Detect which cell encompasses the target text, then output its [X, Y] center coordinate. 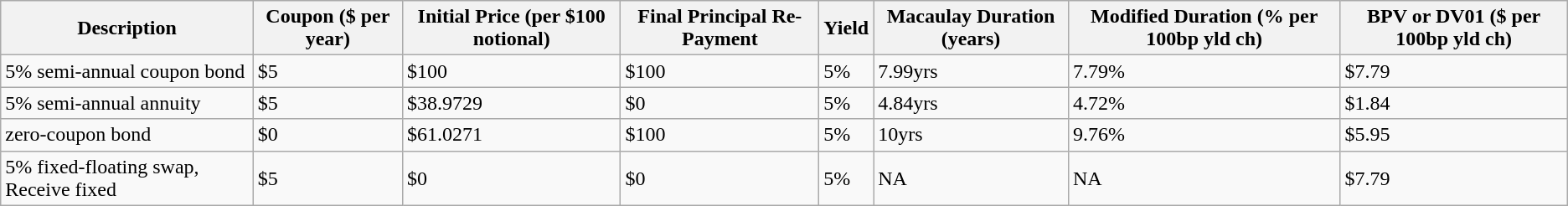
$61.0271 [511, 135]
5% fixed-floating swap, Receive fixed [127, 178]
Coupon ($ per year) [328, 28]
9.76% [1204, 135]
Description [127, 28]
4.84yrs [972, 103]
7.99yrs [972, 71]
$5.95 [1454, 135]
BPV or DV01 ($ per 100bp yld ch) [1454, 28]
$38.9729 [511, 103]
10yrs [972, 135]
4.72% [1204, 103]
Yield [846, 28]
5% semi-annual annuity [127, 103]
Macaulay Duration (years) [972, 28]
zero-coupon bond [127, 135]
$1.84 [1454, 103]
5% semi-annual coupon bond [127, 71]
Modified Duration (% per 100bp yld ch) [1204, 28]
7.79% [1204, 71]
Initial Price (per $100 notional) [511, 28]
Final Principal Re-Payment [720, 28]
